Scan for the cell matching the given text and deliver its [X, Y] coordinate at center. 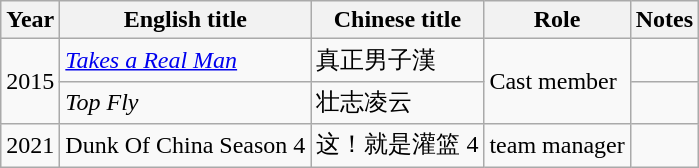
2015 [30, 82]
Chinese title [398, 20]
这！就是灌篮 4 [398, 146]
Role [557, 20]
Year [30, 20]
Top Fly [186, 102]
Dunk Of China Season 4 [186, 146]
真正男子漢 [398, 60]
壮志凌云 [398, 102]
Takes a Real Man [186, 60]
Cast member [557, 82]
team manager [557, 146]
English title [186, 20]
Notes [664, 20]
2021 [30, 146]
